Find where the given text appears and provide that cell's center as (X, Y) coordinate. 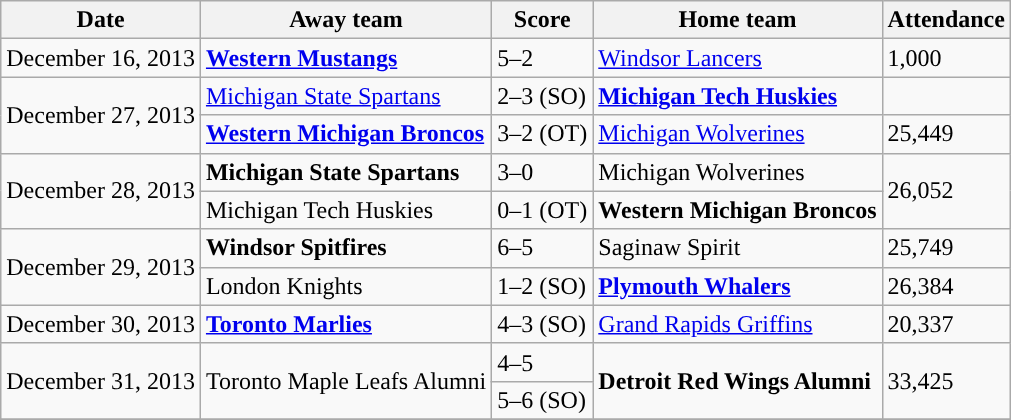
Home team (738, 20)
26,384 (946, 286)
33,425 (946, 381)
Windsor Lancers (738, 58)
Western Mustangs (346, 58)
1–2 (SO) (542, 286)
20,337 (946, 324)
5–6 (SO) (542, 400)
Windsor Spitfires (346, 248)
December 30, 2013 (101, 324)
1,000 (946, 58)
Saginaw Spirit (738, 248)
Toronto Maple Leafs Alumni (346, 381)
2–3 (SO) (542, 96)
3–0 (542, 172)
Plymouth Whalers (738, 286)
December 29, 2013 (101, 267)
London Knights (346, 286)
December 31, 2013 (101, 381)
5–2 (542, 58)
Score (542, 20)
Detroit Red Wings Alumni (738, 381)
December 27, 2013 (101, 115)
25,749 (946, 248)
4–3 (SO) (542, 324)
0–1 (OT) (542, 210)
Attendance (946, 20)
Toronto Marlies (346, 324)
December 16, 2013 (101, 58)
26,052 (946, 191)
Away team (346, 20)
6–5 (542, 248)
Grand Rapids Griffins (738, 324)
Date (101, 20)
3–2 (OT) (542, 134)
December 28, 2013 (101, 191)
4–5 (542, 362)
25,449 (946, 134)
